Scan for the cell matching the given text and deliver its [x, y] coordinate at center. 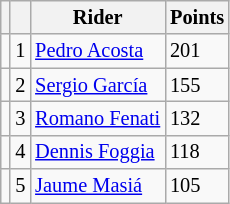
5 [20, 186]
2 [20, 85]
Sergio García [98, 85]
201 [197, 51]
1 [20, 51]
132 [197, 118]
Jaume Masiá [98, 186]
155 [197, 85]
Pedro Acosta [98, 51]
118 [197, 152]
Rider [98, 17]
Romano Fenati [98, 118]
105 [197, 186]
Dennis Foggia [98, 152]
4 [20, 152]
Points [197, 17]
3 [20, 118]
